Pinpoint the cell where the given text exists, returning its [X, Y] midpoint coordinate. 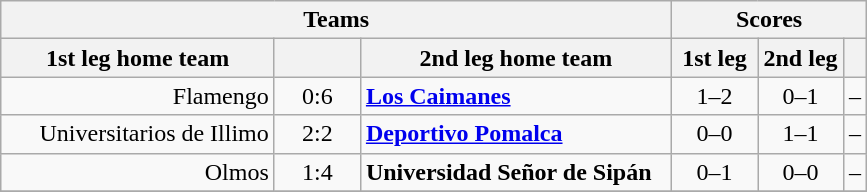
Flamengo [138, 96]
1–1 [801, 134]
1st leg home team [138, 58]
Los Caimanes [516, 96]
Teams [336, 20]
Deportivo Pomalca [516, 134]
Universitarios de Illimo [138, 134]
1:4 [317, 172]
Scores [768, 20]
1–2 [714, 96]
2nd leg [801, 58]
0:6 [317, 96]
1st leg [714, 58]
Olmos [138, 172]
2nd leg home team [516, 58]
Universidad Señor de Sipán [516, 172]
2:2 [317, 134]
